From the cell containing the given text, extract its center point as (x, y) coordinate. 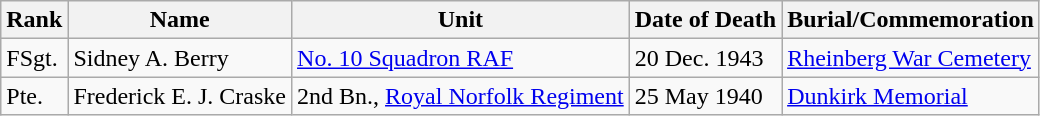
2nd Bn., Royal Norfolk Regiment (461, 96)
Rank (34, 20)
Pte. (34, 96)
Frederick E. J. Craske (180, 96)
Sidney A. Berry (180, 58)
Rheinberg War Cemetery (911, 58)
Date of Death (705, 20)
Burial/Commemoration (911, 20)
Dunkirk Memorial (911, 96)
20 Dec. 1943 (705, 58)
Name (180, 20)
25 May 1940 (705, 96)
No. 10 Squadron RAF (461, 58)
Unit (461, 20)
FSgt. (34, 58)
